Detect which cell encompasses the target text, then output its (x, y) center coordinate. 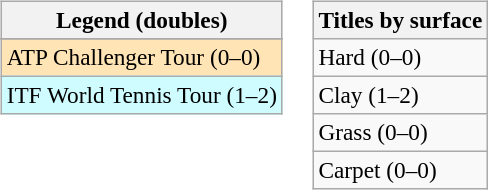
ITF World Tennis Tour (1–2) (142, 95)
Clay (1–2) (400, 95)
Titles by surface (400, 20)
Grass (0–0) (400, 133)
Carpet (0–0) (400, 171)
ATP Challenger Tour (0–0) (142, 57)
Legend (doubles) (142, 20)
Hard (0–0) (400, 57)
